Capture the cell that displays the provided text and extract its [x, y] central coordinate. 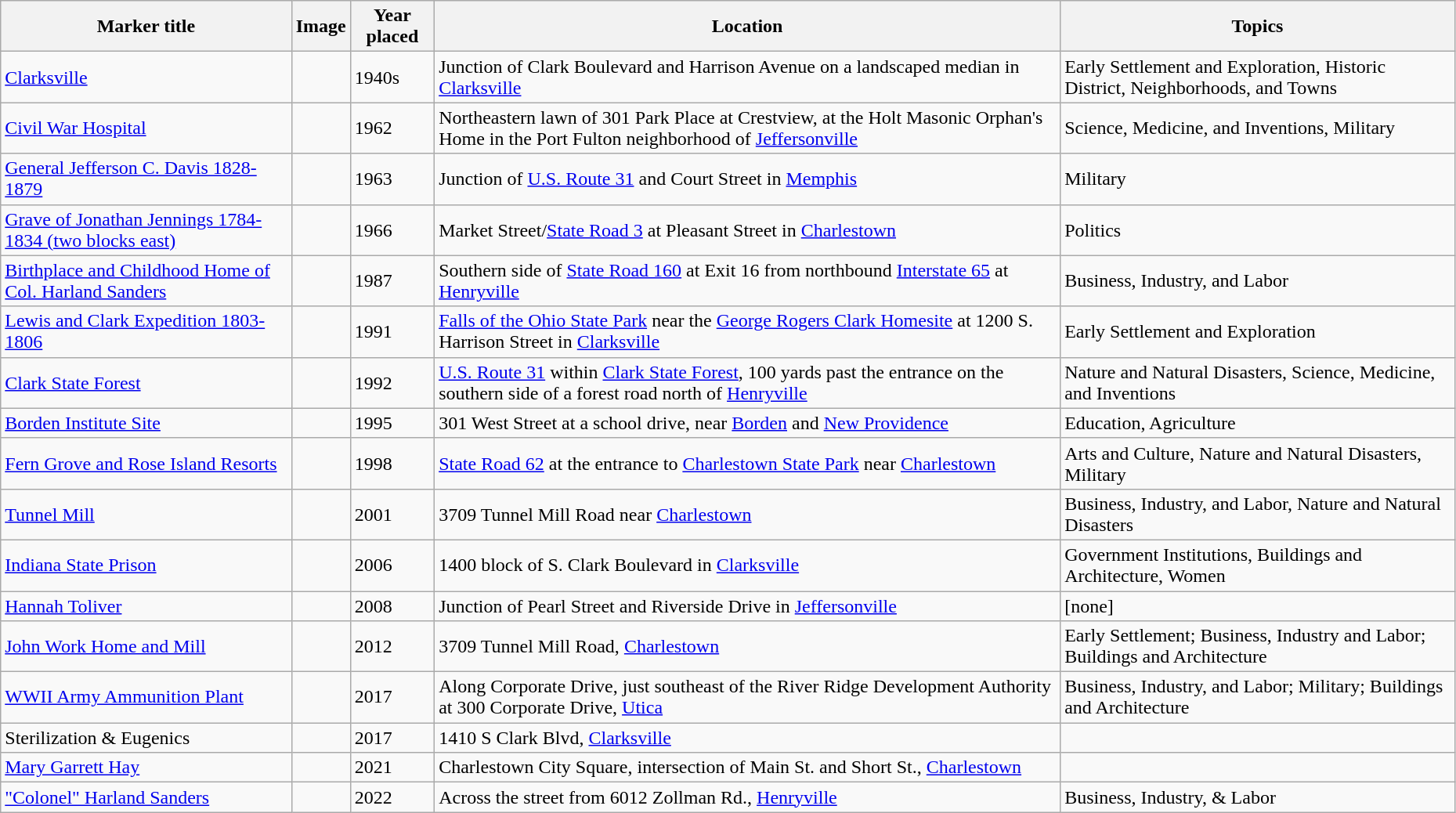
Business, Industry, and Labor [1258, 280]
Charlestown City Square, intersection of Main St. and Short St., Charlestown [747, 768]
[none] [1258, 605]
1962 [392, 128]
2001 [392, 514]
2012 [392, 647]
Southern side of State Road 160 at Exit 16 from northbound Interstate 65 at Henryville [747, 280]
1400 block of S. Clark Boulevard in Clarksville [747, 565]
Falls of the Ohio State Park near the George Rogers Clark Homesite at 1200 S. Harrison Street in Clarksville [747, 332]
Northeastern lawn of 301 Park Place at Crestview, at the Holt Masonic Orphan's Home in the Port Fulton neighborhood of Jeffersonville [747, 128]
2006 [392, 565]
Location [747, 27]
State Road 62 at the entrance to Charlestown State Park near Charlestown [747, 464]
1963 [392, 179]
3709 Tunnel Mill Road, Charlestown [747, 647]
Topics [1258, 27]
Birthplace and Childhood Home of Col. Harland Sanders [146, 280]
1987 [392, 280]
Image [321, 27]
301 West Street at a school drive, near Borden and New Providence [747, 423]
1998 [392, 464]
1991 [392, 332]
Politics [1258, 230]
Across the street from 6012 Zollman Rd., Henryville [747, 797]
John Work Home and Mill [146, 647]
Arts and Culture, Nature and Natural Disasters, Military [1258, 464]
Business, Industry, & Labor [1258, 797]
Junction of U.S. Route 31 and Court Street in Memphis [747, 179]
2022 [392, 797]
1940s [392, 77]
1992 [392, 382]
Military [1258, 179]
Early Settlement; Business, Industry and Labor; Buildings and Architecture [1258, 647]
Junction of Clark Boulevard and Harrison Avenue on a landscaped median in Clarksville [747, 77]
Science, Medicine, and Inventions, Military [1258, 128]
Business, Industry, and Labor; Military; Buildings and Architecture [1258, 697]
2008 [392, 605]
3709 Tunnel Mill Road near Charlestown [747, 514]
"Colonel" Harland Sanders [146, 797]
Government Institutions, Buildings and Architecture, Women [1258, 565]
Year placed [392, 27]
Nature and Natural Disasters, Science, Medicine, and Inventions [1258, 382]
Junction of Pearl Street and Riverside Drive in Jeffersonville [747, 605]
Civil War Hospital [146, 128]
Business, Industry, and Labor, Nature and Natural Disasters [1258, 514]
Mary Garrett Hay [146, 768]
Education, Agriculture [1258, 423]
Marker title [146, 27]
Borden Institute Site [146, 423]
Sterilization & Eugenics [146, 738]
Along Corporate Drive, just southeast of the River Ridge Development Authority at 300 Corporate Drive, Utica [747, 697]
1995 [392, 423]
2021 [392, 768]
Grave of Jonathan Jennings 1784-1834 (two blocks east) [146, 230]
Fern Grove and Rose Island Resorts [146, 464]
Hannah Toliver [146, 605]
Indiana State Prison [146, 565]
WWII Army Ammunition Plant [146, 697]
Early Settlement and Exploration, Historic District, Neighborhoods, and Towns [1258, 77]
Early Settlement and Exploration [1258, 332]
1966 [392, 230]
1410 S Clark Blvd, Clarksville [747, 738]
Clark State Forest [146, 382]
Clarksville [146, 77]
Market Street/State Road 3 at Pleasant Street in Charlestown [747, 230]
Tunnel Mill [146, 514]
Lewis and Clark Expedition 1803-1806 [146, 332]
U.S. Route 31 within Clark State Forest, 100 yards past the entrance on the southern side of a forest road north of Henryville [747, 382]
General Jefferson C. Davis 1828-1879 [146, 179]
